Detect which cell encompasses the target text, then output its [x, y] center coordinate. 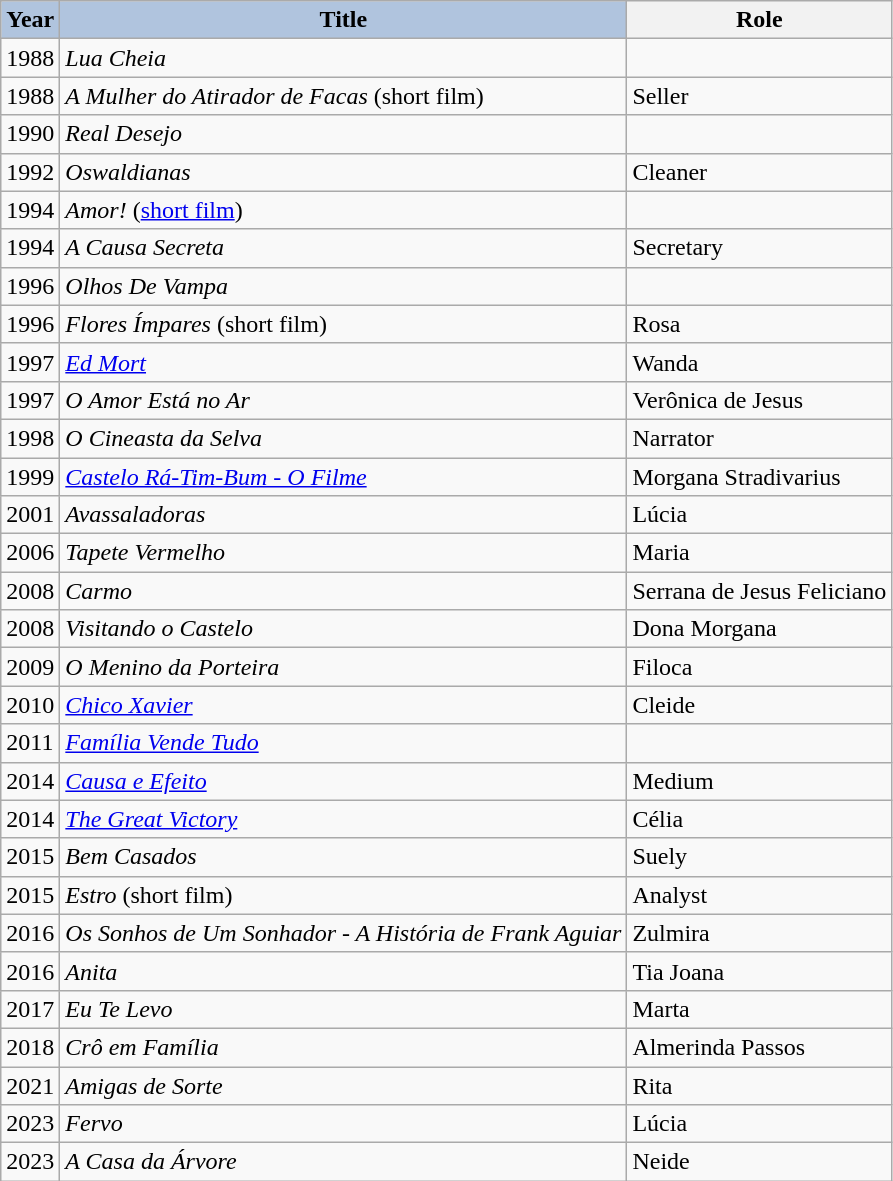
Seller [760, 96]
1999 [30, 477]
Cleide [760, 705]
Filoca [760, 667]
A Causa Secreta [344, 248]
2009 [30, 667]
Família Vende Tudo [344, 743]
Verônica de Jesus [760, 400]
Causa e Efeito [344, 781]
Ed Mort [344, 362]
Year [30, 20]
Suely [760, 857]
2001 [30, 515]
Carmo [344, 591]
Rita [760, 1085]
Os Sonhos de Um Sonhador - A História de Frank Aguiar [344, 933]
Crô em Família [344, 1047]
1992 [30, 172]
Castelo Rá-Tim-Bum - O Filme [344, 477]
2006 [30, 553]
Marta [760, 1009]
2010 [30, 705]
The Great Victory [344, 819]
Oswaldianas [344, 172]
Almerinda Passos [760, 1047]
Morgana Stradivarius [760, 477]
Lua Cheia [344, 58]
A Mulher do Atirador de Facas (short film) [344, 96]
Estro (short film) [344, 895]
1990 [30, 134]
Chico Xavier [344, 705]
Bem Casados [344, 857]
Medium [760, 781]
Real Desejo [344, 134]
O Menino da Porteira [344, 667]
Visitando o Castelo [344, 629]
Fervo [344, 1124]
Tia Joana [760, 971]
1998 [30, 438]
2018 [30, 1047]
Célia [760, 819]
O Amor Está no Ar [344, 400]
Wanda [760, 362]
O Cineasta da Selva [344, 438]
Tapete Vermelho [344, 553]
Cleaner [760, 172]
Narrator [760, 438]
Flores Ímpares (short film) [344, 324]
Title [344, 20]
Amigas de Sorte [344, 1085]
Dona Morgana [760, 629]
Avassaladoras [344, 515]
Rosa [760, 324]
Neide [760, 1162]
2011 [30, 743]
Serrana de Jesus Feliciano [760, 591]
Analyst [760, 895]
Zulmira [760, 933]
2021 [30, 1085]
Anita [344, 971]
2017 [30, 1009]
A Casa da Árvore [344, 1162]
Role [760, 20]
Secretary [760, 248]
Eu Te Levo [344, 1009]
Amor! (short film) [344, 210]
Olhos De Vampa [344, 286]
Maria [760, 553]
